Provide the (x, y) coordinate of the cell's center where the given text is located.  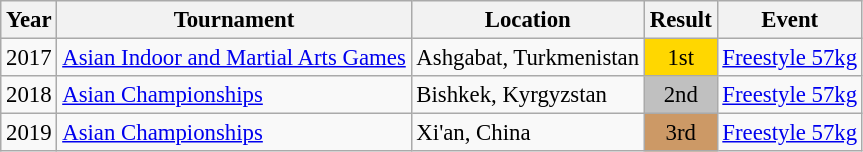
2019 (29, 133)
Result (680, 20)
3rd (680, 133)
Ashgabat, Turkmenistan (528, 58)
Bishkek, Kyrgyzstan (528, 95)
Year (29, 20)
2018 (29, 95)
Xi'an, China (528, 133)
Tournament (234, 20)
2017 (29, 58)
Location (528, 20)
Event (790, 20)
Asian Indoor and Martial Arts Games (234, 58)
1st (680, 58)
2nd (680, 95)
